Find where the given text appears and provide that cell's center as [x, y] coordinate. 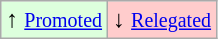
↑ Promoted [54, 20]
↓ Relegated [162, 20]
